Output the (X, Y) coordinate of the center of the cell containing the given text.  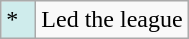
* (18, 20)
Led the league (112, 20)
